Capture the cell that displays the provided text and extract its [X, Y] central coordinate. 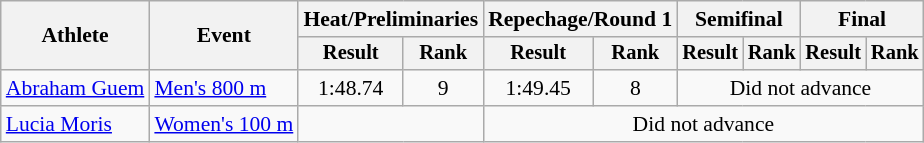
Abraham Guem [76, 88]
1:49.45 [538, 88]
Lucia Moris [76, 124]
Repechage/Round 1 [580, 19]
Men's 800 m [224, 88]
1:48.74 [350, 88]
Final [862, 19]
Semifinal [738, 19]
9 [443, 88]
Event [224, 36]
Heat/Preliminaries [390, 19]
8 [635, 88]
Women's 100 m [224, 124]
Athlete [76, 36]
